Search for the cell housing the specified text and yield its [X, Y] center coordinate. 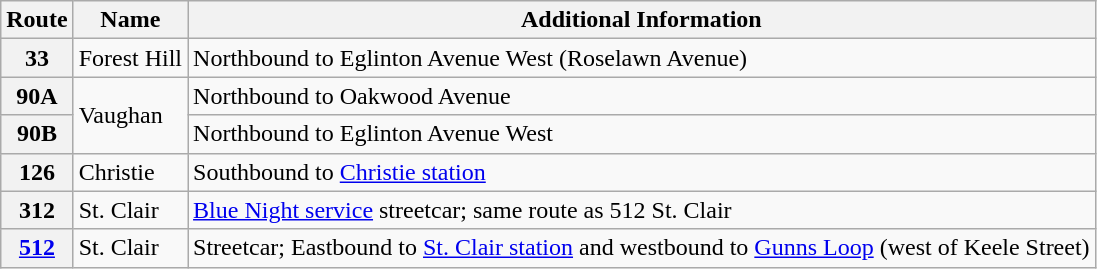
Name [130, 20]
512 [37, 248]
Christie [130, 172]
Additional Information [642, 20]
Northbound to Oakwood Avenue [642, 96]
Forest Hill [130, 58]
Northbound to Eglinton Avenue West (Roselawn Avenue) [642, 58]
90A [37, 96]
126 [37, 172]
Blue Night service streetcar; same route as 512 St. Clair [642, 210]
90B [37, 134]
312 [37, 210]
33 [37, 58]
Streetcar; Eastbound to St. Clair station and westbound to Gunns Loop (west of Keele Street) [642, 248]
Vaughan [130, 115]
Southbound to Christie station [642, 172]
Route [37, 20]
Northbound to Eglinton Avenue West [642, 134]
